Identify which cell holds the provided text, then report its [x, y] central coordinate. 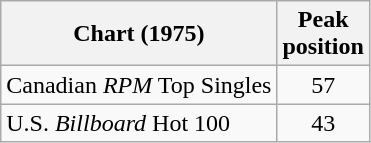
Chart (1975) [139, 34]
57 [323, 85]
43 [323, 123]
Peakposition [323, 34]
Canadian RPM Top Singles [139, 85]
U.S. Billboard Hot 100 [139, 123]
